Search for the cell housing the specified text and yield its (x, y) center coordinate. 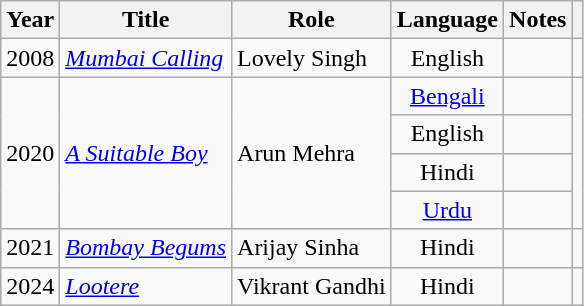
Lovely Singh (312, 58)
Arijay Sinha (312, 248)
Urdu (447, 210)
Mumbai Calling (146, 58)
A Suitable Boy (146, 153)
Title (146, 20)
Bombay Begums (146, 248)
2008 (30, 58)
Lootere (146, 286)
2021 (30, 248)
Language (447, 20)
Arun Mehra (312, 153)
Vikrant Gandhi (312, 286)
Notes (538, 20)
Year (30, 20)
2024 (30, 286)
2020 (30, 153)
Role (312, 20)
Bengali (447, 96)
